Scan for the cell matching the given text and deliver its [x, y] coordinate at center. 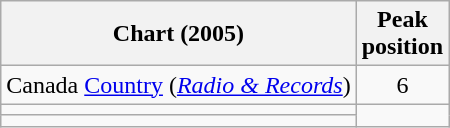
6 [402, 85]
Chart (2005) [178, 34]
Canada Country (Radio & Records) [178, 85]
Peakposition [402, 34]
